Scan for the cell matching the given text and deliver its (x, y) coordinate at center. 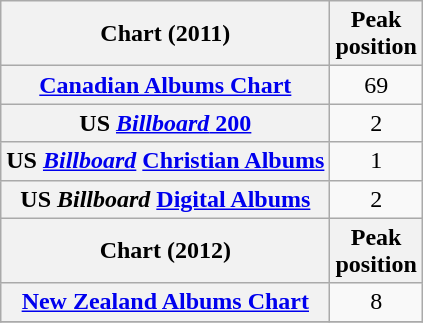
1 (376, 161)
US Billboard 200 (166, 123)
8 (376, 302)
US Billboard Christian Albums (166, 161)
Chart (2011) (166, 34)
Canadian Albums Chart (166, 85)
Chart (2012) (166, 250)
New Zealand Albums Chart (166, 302)
US Billboard Digital Albums (166, 199)
69 (376, 85)
